Return the (X, Y) coordinate for the center point of the cell that contains the specified text.  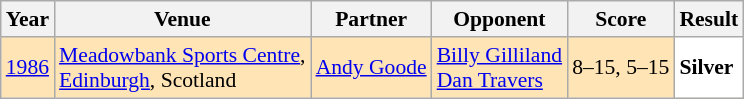
Meadowbank Sports Centre,Edinburgh, Scotland (182, 68)
Billy Gilliland Dan Travers (500, 68)
Partner (372, 19)
Venue (182, 19)
1986 (28, 68)
Score (620, 19)
8–15, 5–15 (620, 68)
Opponent (500, 19)
Silver (708, 68)
Result (708, 19)
Year (28, 19)
Andy Goode (372, 68)
